Return the (x, y) coordinate for the center point of the cell that contains the specified text.  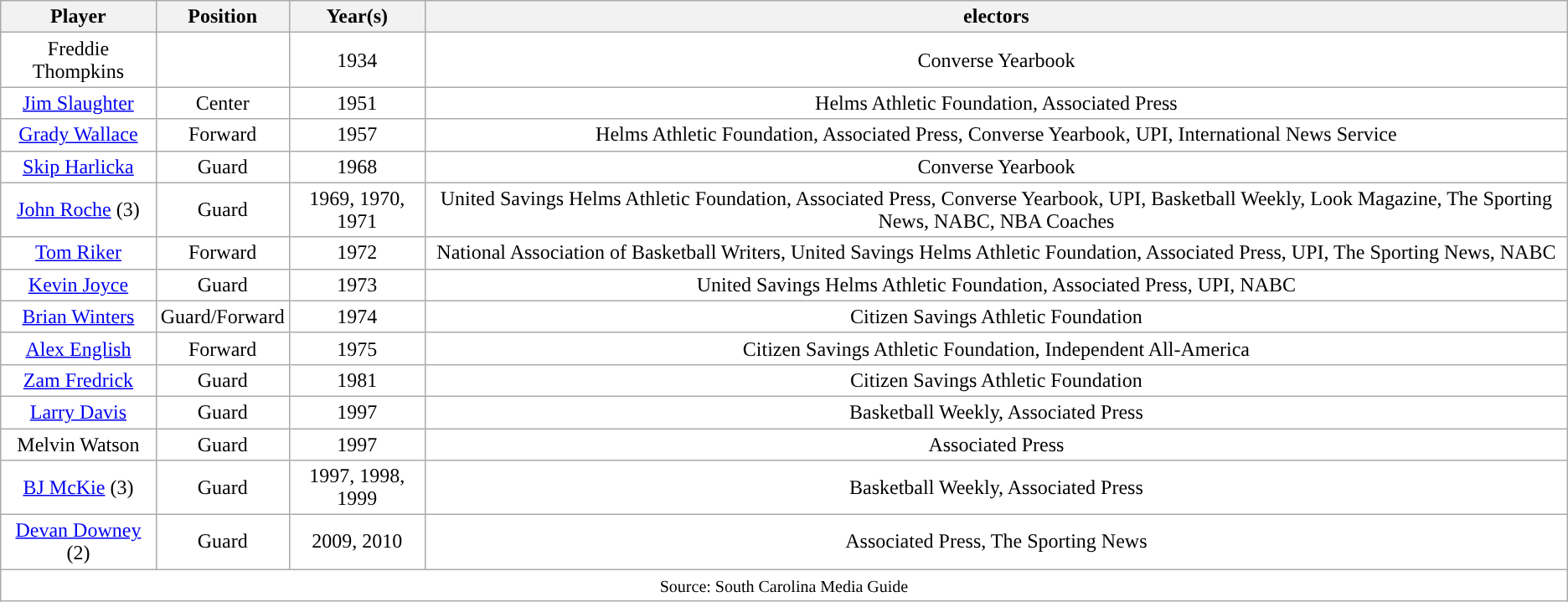
Kevin Joyce (79, 285)
Helms Athletic Foundation, Associated Press, Converse Yearbook, UPI, International News Service (997, 135)
Tom Riker (79, 253)
1968 (357, 167)
Guard/Forward (223, 316)
Player (79, 17)
Devan Downey (2) (79, 543)
1997, 1998, 1999 (357, 487)
1957 (357, 135)
Citizen Savings Athletic Foundation, Independent All-America (997, 348)
1973 (357, 285)
National Association of Basketball Writers, United Savings Helms Athletic Foundation, Associated Press, UPI, The Sporting News, NABC (997, 253)
Associated Press (997, 445)
electors (997, 17)
Year(s) (357, 17)
Skip Harlicka (79, 167)
Helms Athletic Foundation, Associated Press (997, 103)
1974 (357, 316)
Source: South Carolina Media Guide (784, 585)
Larry Davis (79, 412)
Zam Fredrick (79, 380)
BJ McKie (3) (79, 487)
Melvin Watson (79, 445)
Alex English (79, 348)
1975 (357, 348)
1981 (357, 380)
John Roche (3) (79, 209)
United Savings Helms Athletic Foundation, Associated Press, UPI, NABC (997, 285)
1969, 1970, 1971 (357, 209)
2009, 2010 (357, 543)
Grady Wallace (79, 135)
1934 (357, 60)
Brian Winters (79, 316)
Position (223, 17)
Jim Slaughter (79, 103)
Center (223, 103)
Freddie Thompkins (79, 60)
1972 (357, 253)
Associated Press, The Sporting News (997, 543)
1951 (357, 103)
